Provide the (X, Y) coordinate of the cell's center where the given text is located.  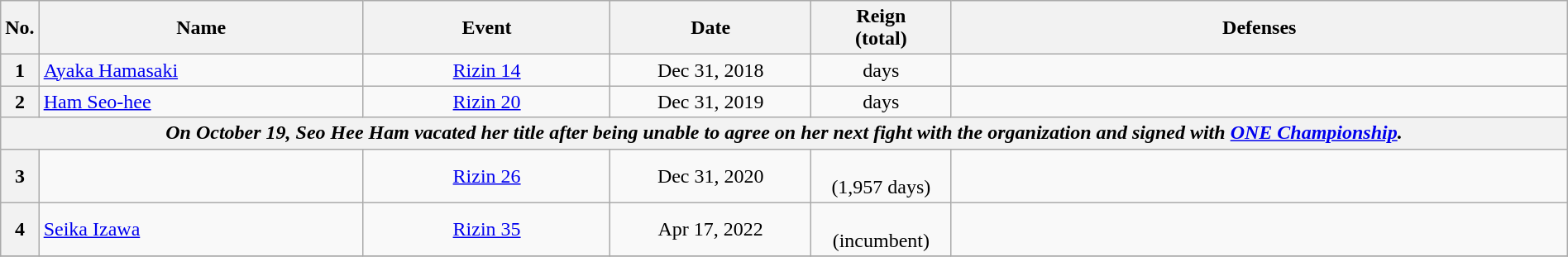
Rizin 35 (486, 230)
No. (20, 28)
Name (201, 28)
(1,957 days) (882, 175)
4 (20, 230)
On October 19, Seo Hee Ham vacated her title after being unable to agree on her next fight with the organization and signed with ONE Championship. (784, 133)
(incumbent) (882, 230)
Rizin 26 (486, 175)
Dec 31, 2020 (711, 175)
1 (20, 70)
Date (711, 28)
Ayaka Hamasaki (201, 70)
Dec 31, 2018 (711, 70)
Apr 17, 2022 (711, 230)
Ham Seo-hee (201, 102)
Defenses (1259, 28)
3 (20, 175)
Rizin 20 (486, 102)
2 (20, 102)
Event (486, 28)
Rizin 14 (486, 70)
Reign(total) (882, 28)
Seika Izawa (201, 230)
Dec 31, 2019 (711, 102)
